Determine the [x, y] coordinate at the center of the cell enclosing the given text.  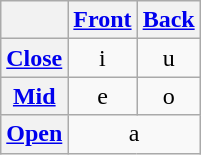
a [134, 134]
Front [102, 20]
Mid [34, 96]
e [102, 96]
u [168, 58]
o [168, 96]
i [102, 58]
Close [34, 58]
Back [168, 20]
Open [34, 134]
